Return (x, y) of the center of cell containing provided text 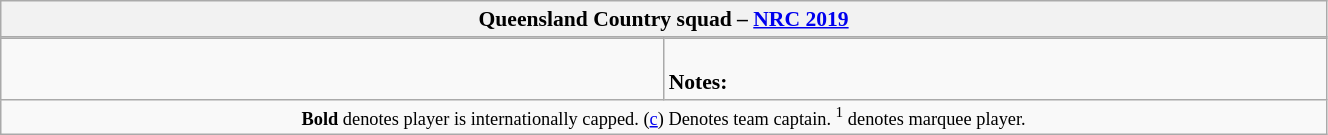
Notes: (996, 68)
Queensland Country squad – NRC 2019 (664, 19)
Bold denotes player is internationally capped. (c) Denotes team captain. 1 denotes marquee player. (664, 117)
